Capture the cell that displays the provided text and extract its (X, Y) central coordinate. 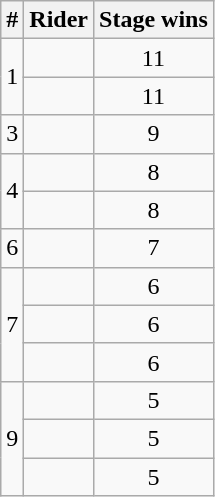
1 (12, 77)
Stage wins (154, 20)
Rider (59, 20)
4 (12, 191)
# (12, 20)
3 (12, 134)
